Provide the [x, y] coordinate of the cell's center where the given text is located.  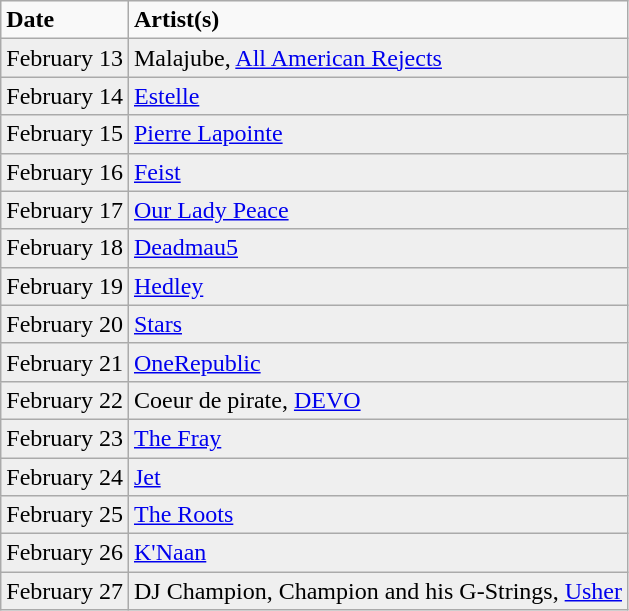
Malajube, All American Rejects [378, 58]
February 20 [65, 324]
February 26 [65, 553]
OneRepublic [378, 362]
Pierre Lapointe [378, 134]
DJ Champion, Champion and his G-Strings, Usher [378, 591]
February 15 [65, 134]
Estelle [378, 96]
The Roots [378, 515]
Stars [378, 324]
February 19 [65, 286]
February 24 [65, 477]
Hedley [378, 286]
K'Naan [378, 553]
February 13 [65, 58]
Our Lady Peace [378, 210]
February 21 [65, 362]
Feist [378, 172]
Coeur de pirate, DEVO [378, 400]
February 14 [65, 96]
Date [65, 20]
Jet [378, 477]
Deadmau5 [378, 248]
February 17 [65, 210]
The Fray [378, 438]
February 16 [65, 172]
Artist(s) [378, 20]
February 25 [65, 515]
February 22 [65, 400]
February 23 [65, 438]
February 18 [65, 248]
February 27 [65, 591]
